Provide the [x, y] coordinate of the cell's center where the given text is located.  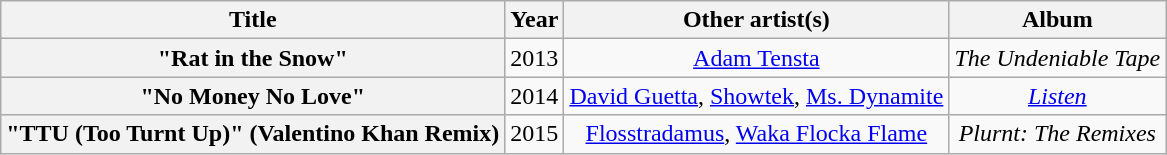
David Guetta, Showtek, Ms. Dynamite [756, 96]
Year [534, 20]
"TTU (Too Turnt Up)" (Valentino Khan Remix) [253, 134]
Plurnt: The Remixes [1058, 134]
2014 [534, 96]
2013 [534, 58]
Listen [1058, 96]
"No Money No Love" [253, 96]
Album [1058, 20]
"Rat in the Snow" [253, 58]
Flosstradamus, Waka Flocka Flame [756, 134]
The Undeniable Tape [1058, 58]
Other artist(s) [756, 20]
Title [253, 20]
Adam Tensta [756, 58]
2015 [534, 134]
